Determine the [X, Y] coordinate at the center of the cell enclosing the given text.  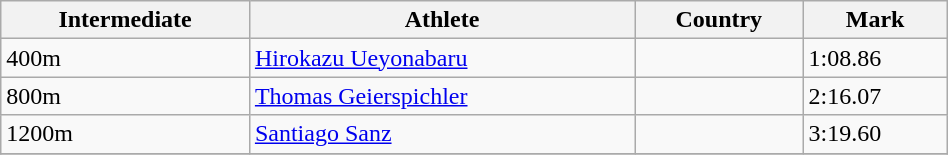
Intermediate [126, 20]
3:19.60 [875, 134]
Thomas Geierspichler [442, 96]
Hirokazu Ueyonabaru [442, 58]
1200m [126, 134]
400m [126, 58]
Athlete [442, 20]
2:16.07 [875, 96]
1:08.86 [875, 58]
Country [719, 20]
800m [126, 96]
Santiago Sanz [442, 134]
Mark [875, 20]
